Pinpoint the cell where the given text exists, returning its (X, Y) midpoint coordinate. 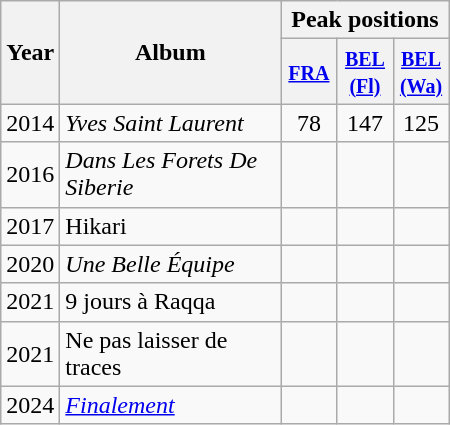
2017 (30, 226)
Finalement (170, 405)
FRA (309, 72)
2020 (30, 264)
BEL (Wa) (421, 72)
Hikari (170, 226)
2016 (30, 174)
Dans Les Forets De Siberie (170, 174)
147 (365, 123)
Une Belle Équipe (170, 264)
125 (421, 123)
Year (30, 52)
2024 (30, 405)
2014 (30, 123)
78 (309, 123)
Ne pas laisser de traces (170, 354)
Album (170, 52)
Yves Saint Laurent (170, 123)
BEL (Fl) (365, 72)
Peak positions (365, 20)
9 jours à Raqqa (170, 302)
